Extract the (X, Y) coordinate from the center of the cell holding the provided text.  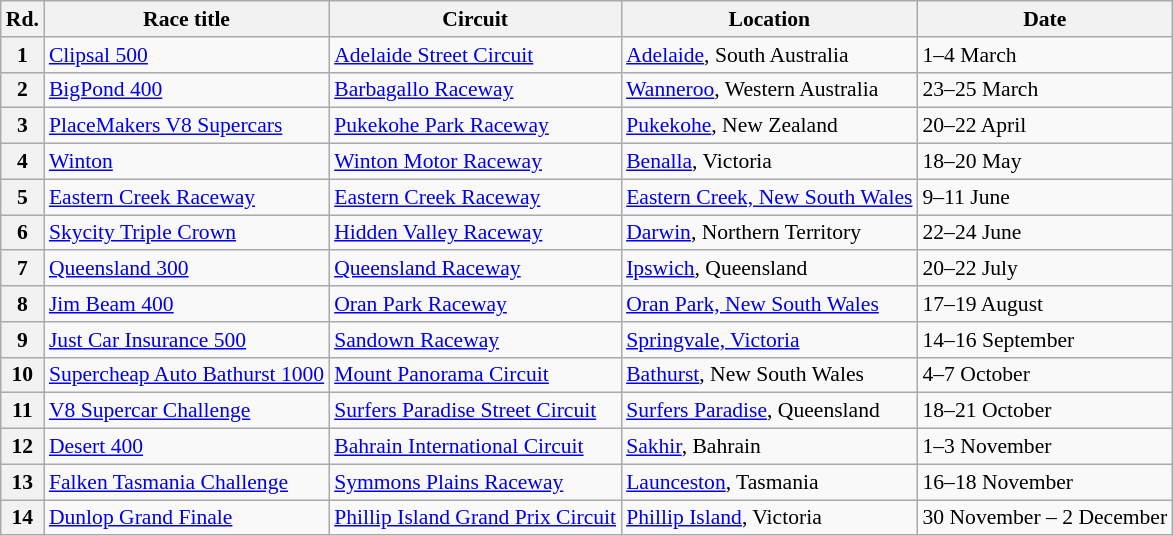
Surfers Paradise, Queensland (769, 411)
Barbagallo Raceway (475, 90)
Bathurst, New South Wales (769, 375)
4 (22, 162)
Circuit (475, 19)
Supercheap Auto Bathurst 1000 (186, 375)
2 (22, 90)
9 (22, 340)
1–3 November (1044, 447)
PlaceMakers V8 Supercars (186, 126)
Adelaide, South Australia (769, 55)
Darwin, Northern Territory (769, 233)
Surfers Paradise Street Circuit (475, 411)
Launceston, Tasmania (769, 482)
3 (22, 126)
Pukekohe, New Zealand (769, 126)
16–18 November (1044, 482)
1 (22, 55)
Winton Motor Raceway (475, 162)
23–25 March (1044, 90)
Falken Tasmania Challenge (186, 482)
12 (22, 447)
18–21 October (1044, 411)
Oran Park, New South Wales (769, 304)
Adelaide Street Circuit (475, 55)
Queensland 300 (186, 269)
1–4 March (1044, 55)
7 (22, 269)
13 (22, 482)
Bahrain International Circuit (475, 447)
Jim Beam 400 (186, 304)
5 (22, 197)
Eastern Creek, New South Wales (769, 197)
6 (22, 233)
Wanneroo, Western Australia (769, 90)
17–19 August (1044, 304)
Ipswich, Queensland (769, 269)
22–24 June (1044, 233)
14 (22, 518)
Location (769, 19)
Dunlop Grand Finale (186, 518)
Hidden Valley Raceway (475, 233)
Pukekohe Park Raceway (475, 126)
4–7 October (1044, 375)
Just Car Insurance 500 (186, 340)
11 (22, 411)
Mount Panorama Circuit (475, 375)
Sandown Raceway (475, 340)
Phillip Island, Victoria (769, 518)
14–16 September (1044, 340)
20–22 April (1044, 126)
Race title (186, 19)
20–22 July (1044, 269)
8 (22, 304)
Date (1044, 19)
10 (22, 375)
Springvale, Victoria (769, 340)
30 November – 2 December (1044, 518)
Phillip Island Grand Prix Circuit (475, 518)
Benalla, Victoria (769, 162)
Desert 400 (186, 447)
Winton (186, 162)
18–20 May (1044, 162)
9–11 June (1044, 197)
Rd. (22, 19)
Symmons Plains Raceway (475, 482)
Clipsal 500 (186, 55)
Oran Park Raceway (475, 304)
BigPond 400 (186, 90)
Skycity Triple Crown (186, 233)
V8 Supercar Challenge (186, 411)
Queensland Raceway (475, 269)
Sakhir, Bahrain (769, 447)
